Return the (x, y) coordinate for the center point of the cell that contains the specified text.  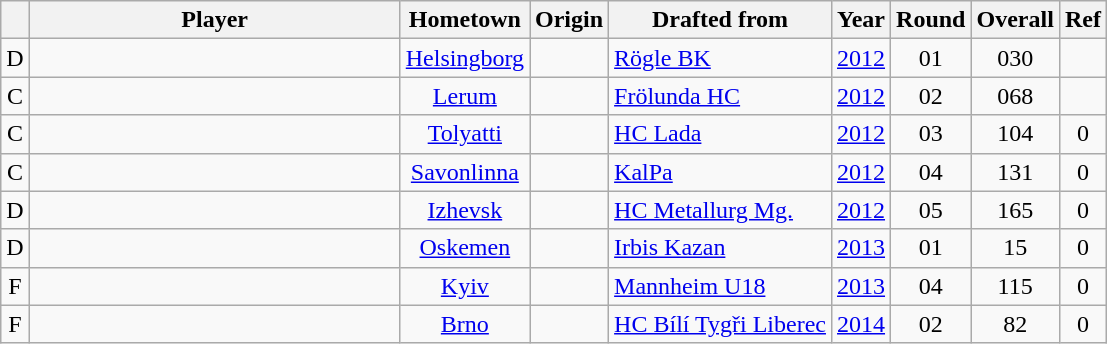
82 (1015, 324)
Player (214, 20)
Drafted from (720, 20)
Izhevsk (464, 210)
Tolyatti (464, 134)
115 (1015, 286)
Helsingborg (464, 58)
Irbis Kazan (720, 248)
068 (1015, 96)
03 (931, 134)
15 (1015, 248)
Rögle BK (720, 58)
HC Bílí Tygři Liberec (720, 324)
131 (1015, 172)
Kyiv (464, 286)
Mannheim U18 (720, 286)
HC Metallurg Mg. (720, 210)
030 (1015, 58)
Savonlinna (464, 172)
Overall (1015, 20)
Round (931, 20)
Ref (1082, 20)
Oskemen (464, 248)
2014 (860, 324)
104 (1015, 134)
Frölunda HC (720, 96)
HC Lada (720, 134)
Origin (570, 20)
165 (1015, 210)
Brno (464, 324)
Hometown (464, 20)
Lerum (464, 96)
KalPa (720, 172)
05 (931, 210)
Year (860, 20)
